Find where the given text appears and provide that cell's center as [x, y] coordinate. 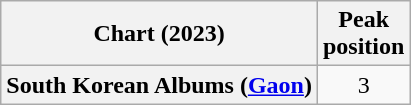
Peakposition [363, 34]
South Korean Albums (Gaon) [160, 85]
3 [363, 85]
Chart (2023) [160, 34]
